Find where the given text appears and provide that cell's center as (X, Y) coordinate. 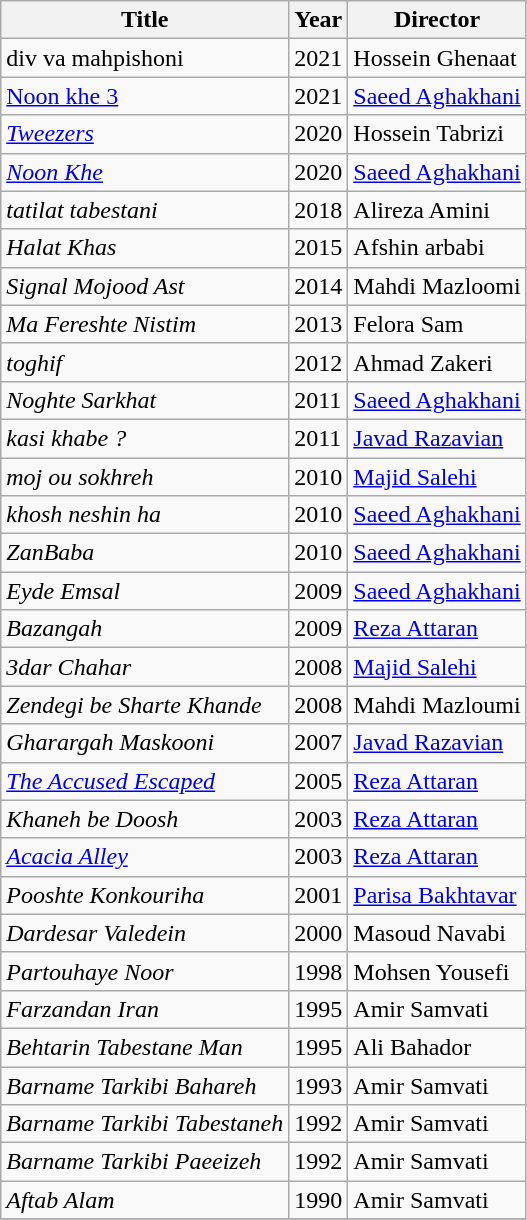
ZanBaba (145, 553)
Signal Mojood Ast (145, 286)
kasi khabe ? (145, 438)
2001 (318, 895)
tatilat tabestani (145, 210)
Noghte Sarkhat (145, 400)
Afshin arbabi (437, 248)
toghif (145, 362)
Dardesar Valedein (145, 933)
Pooshte Konkouriha (145, 895)
Year (318, 20)
Noon Khe (145, 172)
3dar Chahar (145, 667)
Bazangah (145, 629)
2015 (318, 248)
Partouhaye Noor (145, 971)
Director (437, 20)
2014 (318, 286)
1990 (318, 1200)
Aftab Alam (145, 1200)
2012 (318, 362)
Eyde Emsal (145, 591)
Parisa Bakhtavar (437, 895)
Hossein Tabrizi (437, 134)
2005 (318, 781)
Mahdi Mazloomi (437, 286)
Felora Sam (437, 324)
Masoud Navabi (437, 933)
2000 (318, 933)
div va mahpishoni (145, 58)
Khaneh be Doosh (145, 819)
Ahmad Zakeri (437, 362)
Halat Khas (145, 248)
2013 (318, 324)
khosh neshin ha (145, 515)
Ma Fereshte Nistim (145, 324)
Farzandan Iran (145, 1009)
Acacia Alley (145, 857)
1998 (318, 971)
Tweezers (145, 134)
2018 (318, 210)
Gharargah Maskooni (145, 743)
Ali Bahador (437, 1047)
Mohsen Yousefi (437, 971)
Mahdi Mazloumi (437, 705)
Zendegi be Sharte Khande (145, 705)
Barname Tarkibi Bahareh (145, 1085)
1993 (318, 1085)
Hossein Ghenaat (437, 58)
Barname Tarkibi Tabestaneh (145, 1124)
Title (145, 20)
moj ou sokhreh (145, 477)
Noon khe 3 (145, 96)
Behtarin Tabestane Man (145, 1047)
2007 (318, 743)
Barname Tarkibi Paeeizeh (145, 1162)
Alireza Amini (437, 210)
The Accused Escaped (145, 781)
